Find where the given text appears and provide that cell's center as [X, Y] coordinate. 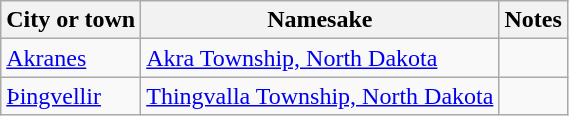
Þingvellir [71, 96]
Akranes [71, 58]
Notes [533, 20]
Namesake [320, 20]
City or town [71, 20]
Thingvalla Township, North Dakota [320, 96]
Akra Township, North Dakota [320, 58]
